Identify which cell holds the provided text, then report its [X, Y] central coordinate. 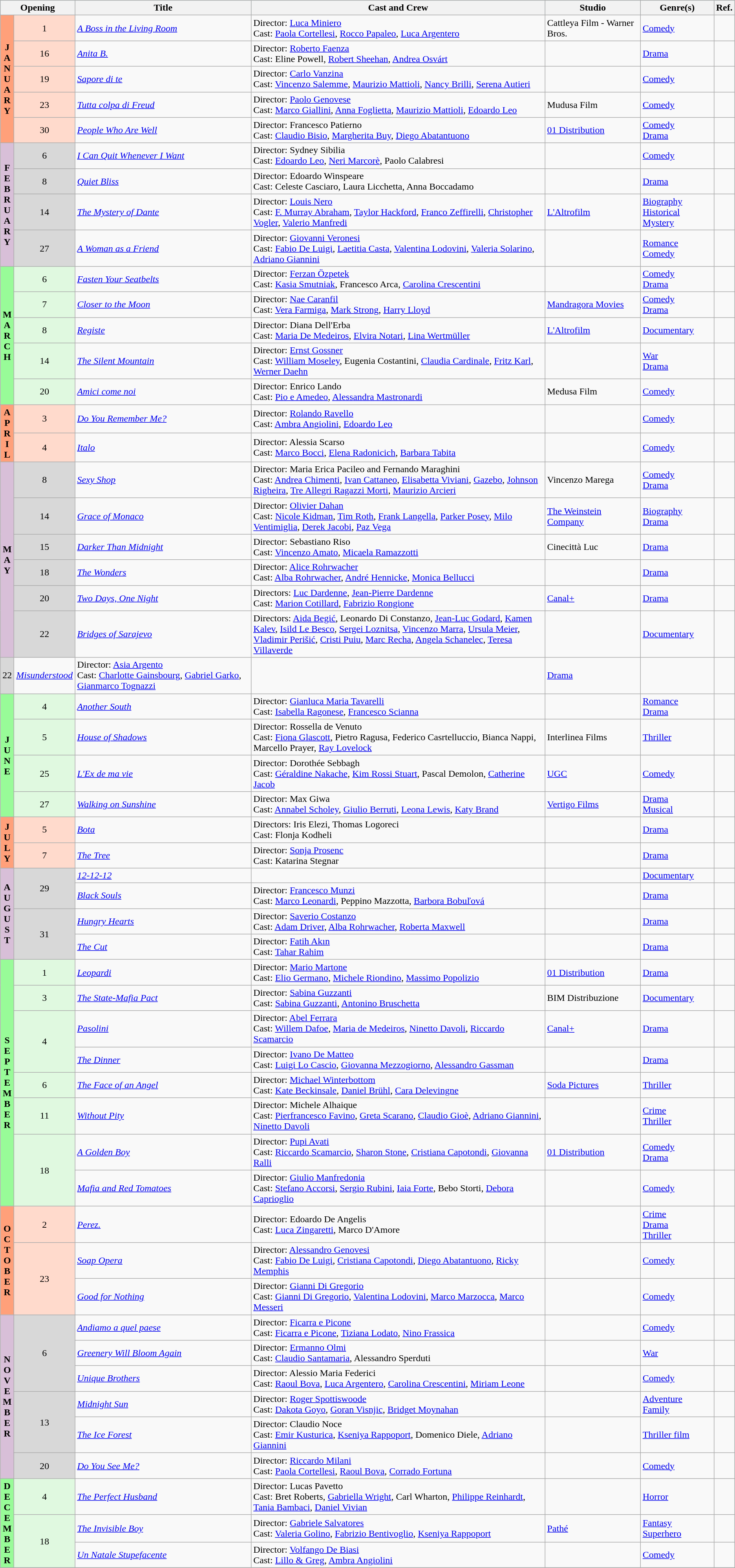
Ref. [724, 8]
JUNE [7, 755]
12-12-12 [163, 876]
Director: Asia Argento Cast: Charlotte Gainsbourg, Gabriel Garko, Gianmarco Tognazzi [163, 675]
Registe [163, 330]
Another South [163, 706]
OCTOBER [7, 1260]
Director: Gianni Di Gregorio Cast: Gianni Di Gregorio, Valentina Lodovini, Marco Marzocca, Marco Messeri [398, 1296]
Director: Max Giwa Cast: Annabel Scholey, Giulio Berruti, Leona Lewis, Katy Brand [398, 804]
The Cut [163, 947]
Romance Drama [677, 706]
Director: Alessandro Genovesi Cast: Fabio De Luigi, Cristiana Capotondi, Diego Abatantuono, Ricky Memphis [398, 1260]
Fasten Your Seatbelts [163, 279]
Director: Gabriele Salvatores Cast: Valeria Golino, Fabrizio Bentivoglio, Kseniya Rappoport [398, 1528]
AUGUST [7, 914]
Director: Riccardo Milani Cast: Paola Cortellesi, Raoul Bova, Corrado Fortuna [398, 1466]
Closer to the Moon [163, 305]
Soap Opera [163, 1260]
Biography Historical Mystery [677, 212]
SEPTEMBER [7, 1083]
Darker Than Midnight [163, 547]
Director: Michele Alhaique Cast: Pierfrancesco Favino, Greta Scarano, Claudio Gioè, Adriano Giannini, Ninetto Davoli [398, 1116]
Sexy Shop [163, 480]
Pasolini [163, 1029]
L'Ex de ma vie [163, 773]
Two Days, One Night [163, 598]
A Boss in the Living Room [163, 28]
Romance Comedy [677, 248]
NOVEMBER [7, 1396]
Director: Abel Ferrara Cast: Willem Dafoe, Maria de Medeiros, Ninetto Davoli, Riccardo Scamarcio [398, 1029]
A Golden Boy [163, 1152]
Opening [38, 8]
Cattleya Film - Warner Bros. [593, 28]
Bridges of Sarajevo [163, 634]
30 [45, 130]
Director: Alessia Scarso Cast: Marco Bocci, Elena Radonicich, Barbara Tabita [398, 447]
Director: Alessio Maria Federici Cast: Raoul Bova, Luca Argentero, Carolina Crescentini, Miriam Leone [398, 1378]
Hungry Hearts [163, 922]
Directors: Luc Dardenne, Jean-Pierre Dardenne Cast: Marion Cotillard, Fabrizio Rongione [398, 598]
Director: Olivier Dahan Cast: Nicole Kidman, Tim Roth, Frank Langella, Parker Posey, Milo Ventimiglia, Derek Jacobi, Paz Vega [398, 516]
Director: Louis Nero Cast: F. Murray Abraham, Taylor Hackford, Franco Zeffirelli, Christopher Vogler, Valerio Manfredi [398, 212]
Director: Ermanno Olmi Cast: Claudio Santamaria, Alessandro Sperduti [398, 1353]
War Drama [677, 361]
Director: Luca Miniero Cast: Paola Cortellesi, Rocco Papaleo, Luca Argentero [398, 28]
Director: Nae Caranfil Cast: Vera Farmiga, Mark Strong, Harry Lloyd [398, 305]
Director: Edoardo Winspeare Cast: Celeste Casciaro, Laura Licchetta, Anna Boccadamo [398, 181]
The Wonders [163, 572]
Good for Nothing [163, 1296]
Thriller film [677, 1435]
Un Natale Stupefacente [163, 1555]
Director: Mario Martone Cast: Elio Germano, Michele Riondino, Massimo Popolizio [398, 973]
29 [45, 889]
Crime Thriller [677, 1116]
Studio [593, 8]
Grace of Monaco [163, 516]
JANUARY [7, 79]
Director: Volfango De Biasi Cast: Lillo & Greg, Ambra Angiolini [398, 1555]
Director: Michael Winterbottom Cast: Kate Beckinsale, Daniel Brühl, Cara Delevingne [398, 1085]
Vincenzo Marega [593, 480]
Cinecittà Luc [593, 547]
I Can Quit Whenever I Want [163, 155]
Tutta colpa di Freud [163, 104]
31 [45, 934]
Director: Francesco Patierno Cast: Claudio Bisio, Margherita Buy, Diego Abatantuono [398, 130]
Adventure Family [677, 1404]
Sapore di te [163, 79]
Genre(s) [677, 8]
Director: Lucas Pavetto Cast: Bret Roberts, Gabriella Wright, Carl Wharton, Philippe Reinhardt, Tania Bambaci, Daniel Vivian [398, 1497]
The Tree [163, 855]
Drama Musical [677, 804]
BIM Distribuzione [593, 998]
Director: Paolo Genovese Cast: Marco Giallini, Anna Foglietta, Maurizio Mattioli, Edoardo Leo [398, 104]
Italo [163, 447]
Director: Enrico Lando Cast: Pio e Amedeo, Alessandra Mastronardi [398, 392]
Greenery Will Bloom Again [163, 1353]
Director: Ficarra e Picone Cast: Ficarra e Picone, Tiziana Lodato, Nino Frassica [398, 1327]
APRIL [7, 433]
19 [45, 79]
Quiet Bliss [163, 181]
People Who Are Well [163, 130]
MARCH [7, 335]
MAY [7, 560]
Andiamo a quel paese [163, 1327]
Directors: Iris Elezi, Thomas Logoreci Cast: Flonja Kodheli [398, 830]
Director: Diana Dell'Erba Cast: Maria De Medeiros, Elvira Notari, Lina Wertmüller [398, 330]
Medusa Film [593, 392]
Perez. [163, 1224]
FEBRUARY [7, 204]
Soda Pictures [593, 1085]
Anita B. [163, 53]
Director: Ferzan Özpetek Cast: Kasia Smutniak, Francesco Arca, Carolina Crescentini [398, 279]
Fantasy Superhero [677, 1528]
DECEMBER [7, 1523]
Director: Gianluca Maria Tavarelli Cast: Isabella Ragonese, Francesco Scianna [398, 706]
Biography Drama [677, 516]
Mudusa Film [593, 104]
Director: Claudio Noce Cast: Emir Kusturica, Kseniya Rappoport, Domenico Diele, Adriano Giannini [398, 1435]
Black Souls [163, 896]
Director: Rossella de Venuto Cast: Fiona Glascott, Pietro Ragusa, Federico Casrtelluccio, Bianca Nappi, Marcello Prayer, Ray Lovelock [398, 737]
16 [45, 53]
The Weinstein Company [593, 516]
Mandragora Movies [593, 305]
Mafia and Red Tomatoes [163, 1188]
Director: Sabina Guzzanti Cast: Sabina Guzzanti, Antonino Bruschetta [398, 998]
Director: Dorothée Sebbagh Cast: Géraldine Nakache, Kim Rossi Stuart, Pascal Demolon, Catherine Jacob [398, 773]
Pathé [593, 1528]
Director: Saverio Costanzo Cast: Adam Driver, Alba Rohrwacher, Roberta Maxwell [398, 922]
Director: Sydney Sibilia Cast: Edoardo Leo, Neri Marcorè, Paolo Calabresi [398, 155]
Title [163, 8]
The Ice Forest [163, 1435]
Director: Roberto Faenza Cast: Eline Powell, Robert Sheehan, Andrea Osvárt [398, 53]
Crime Drama Thriller [677, 1224]
11 [45, 1116]
Director: Francesco Munzi Cast: Marco Leonardi, Peppino Mazzotta, Barbora Bobuľová [398, 896]
Cast and Crew [398, 8]
Director: Sonja Prosenc Cast: Katarina Stegnar [398, 855]
Director: Fatih Akın Cast: Tahar Rahim [398, 947]
Director: Rolando Ravello Cast: Ambra Angiolini, Edoardo Leo [398, 419]
Bota [163, 830]
War [677, 1353]
13 [45, 1422]
The Perfect Husband [163, 1497]
25 [45, 773]
Director: Giulio Manfredonia Cast: Stefano Accorsi, Sergio Rubini, Iaia Forte, Bebo Storti, Debora Caprioglio [398, 1188]
Misunderstood [45, 675]
JULY [7, 842]
The Mystery of Dante [163, 212]
Walking on Sunshine [163, 804]
House of Shadows [163, 737]
The Silent Mountain [163, 361]
Unique Brothers [163, 1378]
2 [45, 1224]
Director: Roger Spottiswoode Cast: Dakota Goyo, Goran Visnjic, Bridget Moynahan [398, 1404]
Director: Sebastiano Riso Cast: Vincenzo Amato, Micaela Ramazzotti [398, 547]
Director: Giovanni Veronesi Cast: Fabio De Luigi, Laetitia Casta, Valentina Lodovini, Valeria Solarino, Adriano Giannini [398, 248]
The Invisible Boy [163, 1528]
Director: Pupi Avati Cast: Riccardo Scamarcio, Sharon Stone, Cristiana Capotondi, Giovanna Ralli [398, 1152]
The State-Mafia Pact [163, 998]
Leopardi [163, 973]
Do You See Me? [163, 1466]
15 [45, 547]
Amici come noi [163, 392]
The Dinner [163, 1060]
Do You Remember Me? [163, 419]
A Woman as a Friend [163, 248]
UGC [593, 773]
Director: Carlo Vanzina Cast: Vincenzo Salemme, Maurizio Mattioli, Nancy Brilli, Serena Autieri [398, 79]
Director: Ernst Gossner Cast: William Moseley, Eugenia Costantini, Claudia Cardinale, Fritz Karl, Werner Daehn [398, 361]
Director: Edoardo De Angelis Cast: Luca Zingaretti, Marco D'Amore [398, 1224]
Director: Ivano De Matteo Cast: Luigi Lo Cascio, Giovanna Mezzogiorno, Alessandro Gassman [398, 1060]
The Face of an Angel [163, 1085]
Interlinea Films [593, 737]
Without Pity [163, 1116]
Midnight Sun [163, 1404]
Director: Alice Rohrwacher Cast: Alba Rohrwacher, André Hennicke, Monica Bellucci [398, 572]
Horror [677, 1497]
Vertigo Films [593, 804]
